Detect which cell encompasses the target text, then output its (X, Y) center coordinate. 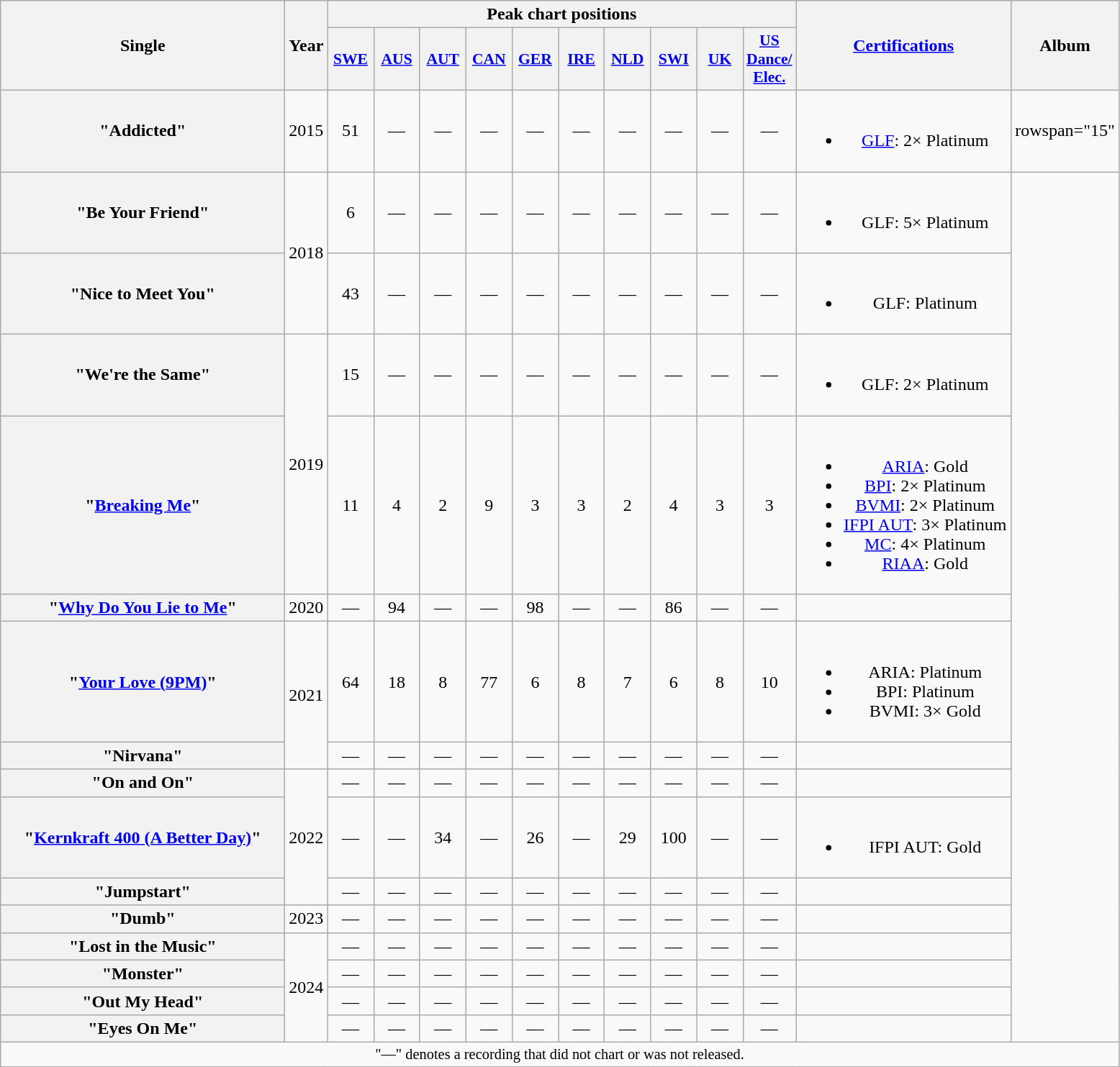
94 (397, 608)
IRE (582, 59)
2022 (307, 837)
7 (628, 682)
"Jumpstart" (143, 891)
CAN (489, 59)
2020 (307, 608)
AUT (443, 59)
86 (674, 608)
SWI (674, 59)
"Lost in the Music" (143, 946)
Peak chart positions (561, 14)
"Out My Head" (143, 1001)
"Why Do You Lie to Me" (143, 608)
UK (720, 59)
9 (489, 505)
26 (535, 837)
AUS (397, 59)
rowspan="15" (1065, 131)
98 (535, 608)
77 (489, 682)
"Nirvana" (143, 755)
18 (397, 682)
"Kernkraft 400 (A Better Day)" (143, 837)
100 (674, 837)
ARIA: PlatinumBPI: PlatinumBVMI: 3× Gold (904, 682)
"Your Love (9PM)" (143, 682)
10 (769, 682)
"Dumb" (143, 919)
Album (1065, 46)
"Breaking Me" (143, 505)
USDance/Elec. (769, 59)
2024 (307, 987)
11 (351, 505)
2018 (307, 253)
GLF: Platinum (904, 294)
2019 (307, 465)
43 (351, 294)
15 (351, 376)
GLF: 5× Platinum (904, 212)
SWE (351, 59)
GER (535, 59)
"On and On" (143, 783)
"We're the Same" (143, 376)
"Nice to Meet You" (143, 294)
ARIA: GoldBPI: 2× PlatinumBVMI: 2× PlatinumIFPI AUT: 3× PlatinumMC: 4× PlatinumRIAA: Gold (904, 505)
"Addicted" (143, 131)
34 (443, 837)
"—" denotes a recording that did not chart or was not released. (560, 1054)
64 (351, 682)
Single (143, 46)
"Monster" (143, 973)
"Be Your Friend" (143, 212)
2021 (307, 695)
Year (307, 46)
NLD (628, 59)
51 (351, 131)
"Eyes On Me" (143, 1028)
29 (628, 837)
2015 (307, 131)
2023 (307, 919)
Certifications (904, 46)
IFPI AUT: Gold (904, 837)
